Scan for the cell matching the given text and deliver its [x, y] coordinate at center. 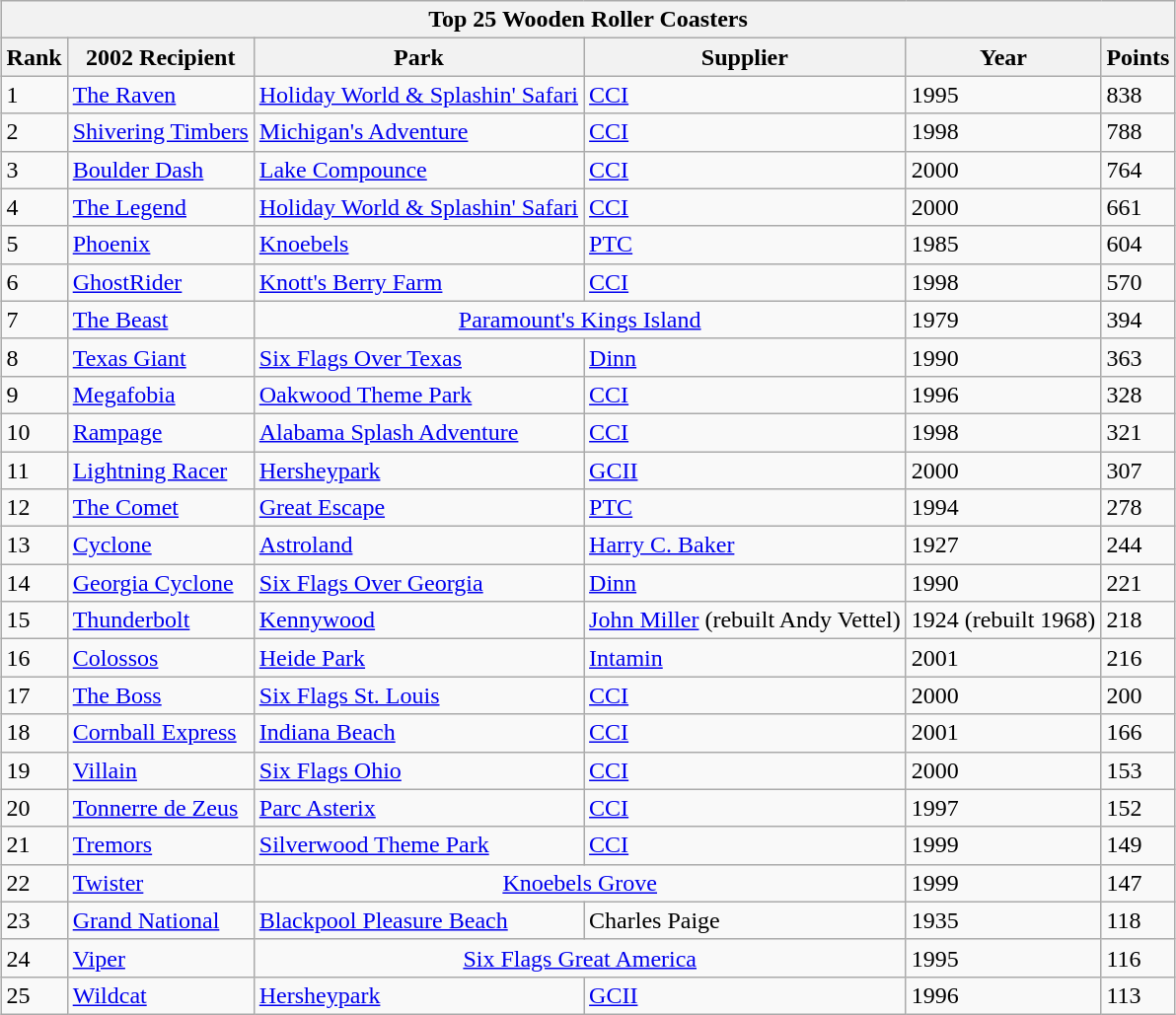
Six Flags St. Louis [418, 695]
328 [1139, 395]
1979 [1003, 320]
147 [1139, 883]
Tremors [160, 845]
22 [34, 883]
4 [34, 207]
12 [34, 508]
The Beast [160, 320]
Texas Giant [160, 357]
John Miller (rebuilt Andy Vettel) [746, 620]
Points [1139, 57]
8 [34, 357]
Lake Compounce [418, 170]
Alabama Splash Adventure [418, 432]
Six Flags Great America [580, 958]
Megafobia [160, 395]
2 [34, 132]
118 [1139, 920]
14 [34, 583]
The Legend [160, 207]
Astroland [418, 545]
Indiana Beach [418, 733]
Top 25 Wooden Roller Coasters [588, 20]
16 [34, 658]
Boulder Dash [160, 170]
244 [1139, 545]
1924 (rebuilt 1968) [1003, 620]
10 [34, 432]
Charles Paige [746, 920]
Silverwood Theme Park [418, 845]
Twister [160, 883]
Lightning Racer [160, 471]
Viper [160, 958]
200 [1139, 695]
363 [1139, 357]
Blackpool Pleasure Beach [418, 920]
GhostRider [160, 282]
Grand National [160, 920]
216 [1139, 658]
Oakwood Theme Park [418, 395]
Paramount's Kings Island [580, 320]
Six Flags Over Georgia [418, 583]
Thunderbolt [160, 620]
113 [1139, 995]
20 [34, 808]
1935 [1003, 920]
6 [34, 282]
Michigan's Adventure [418, 132]
17 [34, 695]
Knoebels [418, 245]
Phoenix [160, 245]
218 [1139, 620]
Georgia Cyclone [160, 583]
11 [34, 471]
Kennywood [418, 620]
570 [1139, 282]
19 [34, 770]
7 [34, 320]
788 [1139, 132]
15 [34, 620]
Parc Asterix [418, 808]
The Comet [160, 508]
1997 [1003, 808]
Heide Park [418, 658]
Year [1003, 57]
The Raven [160, 95]
Villain [160, 770]
9 [34, 395]
Six Flags Ohio [418, 770]
Harry C. Baker [746, 545]
Park [418, 57]
23 [34, 920]
661 [1139, 207]
24 [34, 958]
Shivering Timbers [160, 132]
5 [34, 245]
394 [1139, 320]
Tonnerre de Zeus [160, 808]
278 [1139, 508]
152 [1139, 808]
2002 Recipient [160, 57]
1927 [1003, 545]
Intamin [746, 658]
Colossos [160, 658]
166 [1139, 733]
Knott's Berry Farm [418, 282]
838 [1139, 95]
Rank [34, 57]
307 [1139, 471]
153 [1139, 770]
Wildcat [160, 995]
Supplier [746, 57]
21 [34, 845]
116 [1139, 958]
18 [34, 733]
Rampage [160, 432]
321 [1139, 432]
Great Escape [418, 508]
1985 [1003, 245]
13 [34, 545]
Cornball Express [160, 733]
The Boss [160, 695]
604 [1139, 245]
764 [1139, 170]
25 [34, 995]
Knoebels Grove [580, 883]
1 [34, 95]
149 [1139, 845]
Six Flags Over Texas [418, 357]
1994 [1003, 508]
Cyclone [160, 545]
221 [1139, 583]
3 [34, 170]
